From the cell containing the given text, extract its center point as [x, y] coordinate. 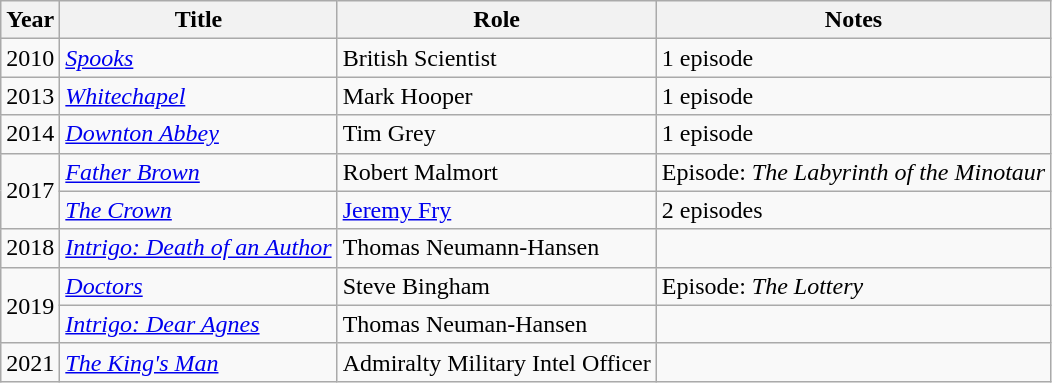
Downton Abbey [198, 134]
Steve Bingham [496, 286]
Intrigo: Dear Agnes [198, 324]
2017 [30, 191]
Episode: The Labyrinth of the Minotaur [853, 172]
Robert Malmort [496, 172]
The Crown [198, 210]
Notes [853, 20]
2013 [30, 96]
2010 [30, 58]
British Scientist [496, 58]
Father Brown [198, 172]
Intrigo: Death of an Author [198, 248]
2021 [30, 362]
Thomas Neuman-Hansen [496, 324]
Title [198, 20]
Tim Grey [496, 134]
The King's Man [198, 362]
Whitechapel [198, 96]
2014 [30, 134]
Episode: The Lottery [853, 286]
2018 [30, 248]
2 episodes [853, 210]
Year [30, 20]
Thomas Neumann-Hansen [496, 248]
Spooks [198, 58]
Admiralty Military Intel Officer [496, 362]
Mark Hooper [496, 96]
Role [496, 20]
Doctors [198, 286]
Jeremy Fry [496, 210]
2019 [30, 305]
